Locate the cell with the specified text and output its (X, Y) center coordinate. 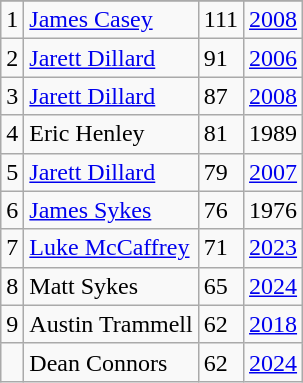
65 (220, 286)
Matt Sykes (111, 286)
James Sykes (111, 210)
1 (12, 20)
James Casey (111, 20)
5 (12, 172)
1989 (274, 134)
71 (220, 248)
111 (220, 20)
7 (12, 248)
2 (12, 58)
91 (220, 58)
2023 (274, 248)
79 (220, 172)
1976 (274, 210)
76 (220, 210)
8 (12, 286)
Dean Connors (111, 362)
2007 (274, 172)
81 (220, 134)
Luke McCaffrey (111, 248)
9 (12, 324)
2006 (274, 58)
Eric Henley (111, 134)
3 (12, 96)
Austin Trammell (111, 324)
4 (12, 134)
2018 (274, 324)
6 (12, 210)
87 (220, 96)
